Provide the (x, y) coordinate of the cell's center where the given text is located.  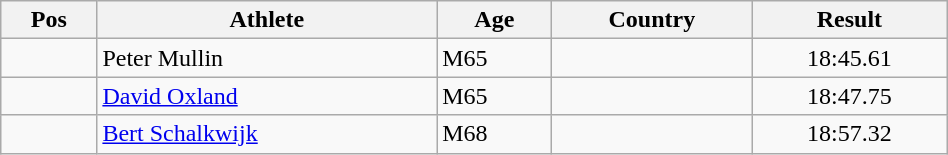
M68 (494, 134)
Peter Mullin (267, 58)
18:45.61 (850, 58)
18:47.75 (850, 96)
Country (652, 20)
David Oxland (267, 96)
Age (494, 20)
Bert Schalkwijk (267, 134)
Pos (49, 20)
Athlete (267, 20)
Result (850, 20)
18:57.32 (850, 134)
